Output the (X, Y) coordinate of the center of the cell containing the given text.  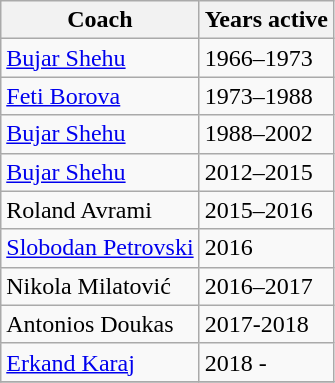
1988–2002 (266, 134)
Feti Borova (100, 96)
Slobodan Petrovski (100, 248)
Erkand Karaj (100, 362)
2015–2016 (266, 210)
2017-2018 (266, 324)
Coach (100, 20)
2016 (266, 248)
1966–1973 (266, 58)
Roland Avrami (100, 210)
2018 - (266, 362)
2012–2015 (266, 172)
2016–2017 (266, 286)
Years active (266, 20)
Antonios Doukas (100, 324)
Nikola Milatović (100, 286)
1973–1988 (266, 96)
